Identify which cell holds the provided text, then report its [X, Y] central coordinate. 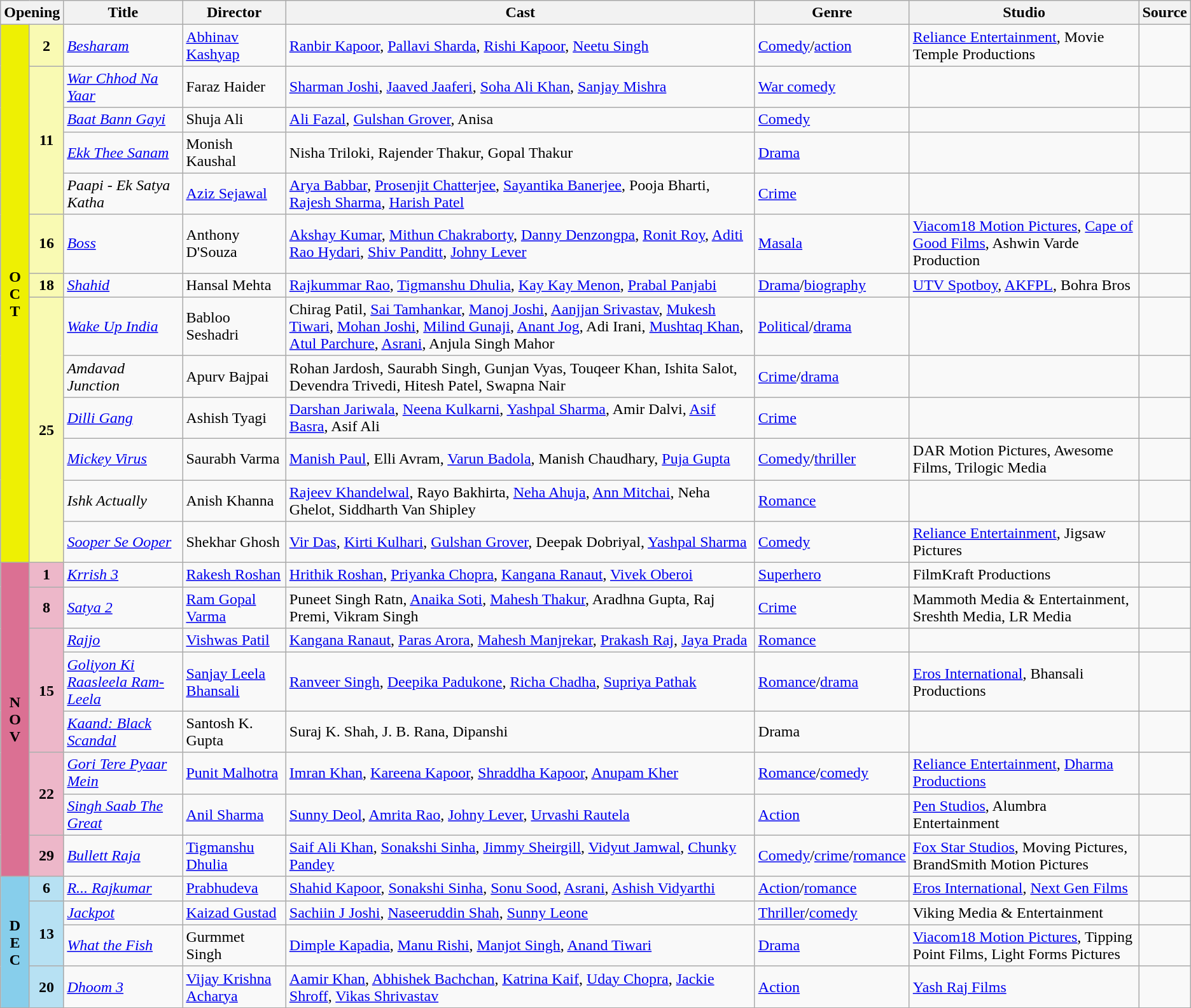
11 [46, 140]
15 [46, 691]
Viacom18 Motion Pictures, Cape of Good Films, Ashwin Varde Production [1024, 244]
Viacom18 Motion Pictures, Tipping Point Films, Light Forms Pictures [1024, 945]
Satya 2 [123, 608]
Romance/comedy [832, 773]
Punit Malhotra [234, 773]
DAR Motion Pictures, Awesome Films, Trilogic Media [1024, 459]
16 [46, 244]
Manish Paul, Elli Avram, Varun Badola, Manish Chaudhary, Puja Gupta [520, 459]
Viking Media & Entertainment [1024, 913]
Sachiin J Joshi, Naseeruddin Shah, Sunny Leone [520, 913]
Ekk Thee Sanam [123, 153]
Mickey Virus [123, 459]
Comedy/thriller [832, 459]
OCT [15, 294]
Goliyon Ki Raasleela Ram-Leela [123, 682]
Ali Fazal, Gulshan Grover, Anisa [520, 120]
Dilli Gang [123, 417]
Anthony D'Souza [234, 244]
Abhinav Kashyap [234, 46]
Aamir Khan, Abhishek Bachchan, Katrina Kaif, Uday Chopra, Jackie Shroff, Vikas Shrivastav [520, 987]
Hansal Mehta [234, 285]
Imran Khan, Kareena Kapoor, Shraddha Kapoor, Anupam Kher [520, 773]
Ram Gopal Varma [234, 608]
Shahid [123, 285]
UTV Spotboy, AKFPL, Bohra Bros [1024, 285]
Comedy/action [832, 46]
Sooper Se Ooper [123, 542]
FilmKraft Productions [1024, 575]
Wake Up India [123, 326]
Gurmmet Singh [234, 945]
Masala [832, 244]
Bullett Raja [123, 856]
Romance/drama [832, 682]
Kangana Ranaut, Paras Arora, Mahesh Manjrekar, Prakash Raj, Jaya Prada [520, 640]
Aziz Sejawal [234, 193]
Genre [832, 13]
Sanjay Leela Bhansali [234, 682]
Shuja Ali [234, 120]
Saif Ali Khan, Sonakshi Sinha, Jimmy Sheirgill, Vidyut Jamwal, Chunky Pandey [520, 856]
Opening [32, 13]
Gori Tere Pyaar Mein [123, 773]
Drama/biography [832, 285]
NOV [15, 720]
2 [46, 46]
Rajkummar Rao, Tigmanshu Dhulia, Kay Kay Menon, Prabal Panjabi [520, 285]
Suraj K. Shah, J. B. Rana, Dipanshi [520, 731]
Sunny Deol, Amrita Rao, Johny Lever, Urvashi Rautela [520, 814]
Reliance Entertainment, Dharma Productions [1024, 773]
Ashish Tyagi [234, 417]
Mammoth Media & Entertainment, Sreshth Media, LR Media [1024, 608]
Reliance Entertainment, Jigsaw Pictures [1024, 542]
Baat Bann Gayi [123, 120]
Tigmanshu Dhulia [234, 856]
Yash Raj Films [1024, 987]
Besharam [123, 46]
Nisha Triloki, Rajender Thakur, Gopal Thakur [520, 153]
Jackpot [123, 913]
20 [46, 987]
Superhero [832, 575]
Vir Das, Kirti Kulhari, Gulshan Grover, Deepak Dobriyal, Yashpal Sharma [520, 542]
Action/romance [832, 888]
Anish Khanna [234, 500]
Source [1164, 13]
Prabhudeva [234, 888]
Director [234, 13]
War Chhod Na Yaar [123, 86]
Crime/drama [832, 376]
Santosh K. Gupta [234, 731]
Babloo Seshadri [234, 326]
Paapi - Ek Satya Katha [123, 193]
Ranbir Kapoor, Pallavi Sharda, Rishi Kapoor, Neetu Singh [520, 46]
Kaizad Gustad [234, 913]
25 [46, 430]
1 [46, 575]
Dhoom 3 [123, 987]
Rohan Jardosh, Saurabh Singh, Gunjan Vyas, Touqeer Khan, Ishita Salot, Devendra Trivedi, Hitesh Patel, Swapna Nair [520, 376]
Amdavad Junction [123, 376]
Singh Saab The Great [123, 814]
Political/drama [832, 326]
Rajjo [123, 640]
Boss [123, 244]
29 [46, 856]
Puneet Singh Ratn, Anaika Soti, Mahesh Thakur, Aradhna Gupta, Raj Premi, Vikram Singh [520, 608]
13 [46, 934]
Shahid Kapoor, Sonakshi Sinha, Sonu Sood, Asrani, Ashish Vidyarthi [520, 888]
Ranveer Singh, Deepika Padukone, Richa Chadha, Supriya Pathak [520, 682]
Pen Studios, Alumbra Entertainment [1024, 814]
Faraz Haider [234, 86]
Darshan Jariwala, Neena Kulkarni, Yashpal Sharma, Amir Dalvi, Asif Basra, Asif Ali [520, 417]
Vijay Krishna Acharya [234, 987]
Title [123, 13]
Eros International, Next Gen Films [1024, 888]
Akshay Kumar, Mithun Chakraborty, Danny Denzongpa, Ronit Roy, Aditi Rao Hydari, Shiv Panditt, Johny Lever [520, 244]
Studio [1024, 13]
Cast [520, 13]
Rajeev Khandelwal, Rayo Bakhirta, Neha Ahuja, Ann Mitchai, Neha Ghelot, Siddharth Van Shipley [520, 500]
Comedy/crime/romance [832, 856]
Apurv Bajpai [234, 376]
Monish Kaushal [234, 153]
Kaand: Black Scandal [123, 731]
War comedy [832, 86]
Vishwas Patil [234, 640]
18 [46, 285]
8 [46, 608]
Ishk Actually [123, 500]
Shekhar Ghosh [234, 542]
What the Fish [123, 945]
Hrithik Roshan, Priyanka Chopra, Kangana Ranaut, Vivek Oberoi [520, 575]
Thriller/comedy [832, 913]
Dimple Kapadia, Manu Rishi, Manjot Singh, Anand Tiwari [520, 945]
Eros International, Bhansali Productions [1024, 682]
Anil Sharma [234, 814]
R... Rajkumar [123, 888]
6 [46, 888]
Saurabh Varma [234, 459]
Krrish 3 [123, 575]
DEC [15, 942]
22 [46, 794]
Arya Babbar, Prosenjit Chatterjee, Sayantika Banerjee, Pooja Bharti, Rajesh Sharma, Harish Patel [520, 193]
Fox Star Studios, Moving Pictures, BrandSmith Motion Pictures [1024, 856]
Rakesh Roshan [234, 575]
Sharman Joshi, Jaaved Jaaferi, Soha Ali Khan, Sanjay Mishra [520, 86]
Reliance Entertainment, Movie Temple Productions [1024, 46]
